Find where the given text appears and provide that cell's center as [x, y] coordinate. 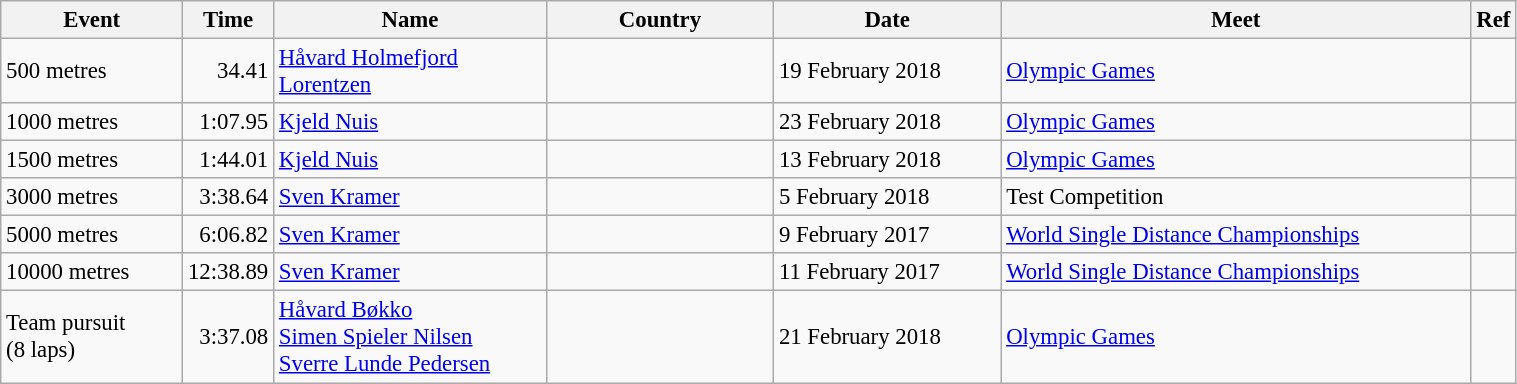
1000 metres [92, 122]
6:06.82 [228, 235]
10000 metres [92, 273]
Event [92, 20]
3:37.08 [228, 337]
Håvard BøkkoSimen Spieler NilsenSverre Lunde Pedersen [410, 337]
Håvard Holmefjord Lorentzen [410, 72]
Time [228, 20]
9 February 2017 [888, 235]
3000 metres [92, 197]
Team pursuit(8 laps) [92, 337]
23 February 2018 [888, 122]
21 February 2018 [888, 337]
Ref [1494, 20]
12:38.89 [228, 273]
1500 metres [92, 160]
34.41 [228, 72]
3:38.64 [228, 197]
1:07.95 [228, 122]
5 February 2018 [888, 197]
19 February 2018 [888, 72]
Country [660, 20]
13 February 2018 [888, 160]
5000 metres [92, 235]
Date [888, 20]
Test Competition [1236, 197]
Name [410, 20]
1:44.01 [228, 160]
500 metres [92, 72]
11 February 2017 [888, 273]
Meet [1236, 20]
